Pinpoint the cell where the given text exists, returning its [x, y] midpoint coordinate. 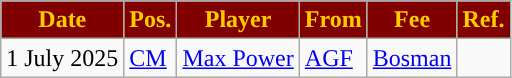
AGF [333, 58]
Ref. [484, 20]
Player [238, 20]
Pos. [150, 20]
CM [150, 58]
Max Power [238, 58]
Bosman [412, 58]
1 July 2025 [62, 58]
From [333, 20]
Fee [412, 20]
Date [62, 20]
